Pinpoint the cell where the given text exists, returning its [X, Y] midpoint coordinate. 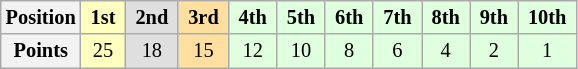
Points [41, 51]
10 [301, 51]
2nd [152, 17]
1st [104, 17]
6 [397, 51]
10th [547, 17]
8 [349, 51]
25 [104, 51]
5th [301, 17]
12 [253, 51]
15 [203, 51]
18 [152, 51]
8th [446, 17]
6th [349, 17]
1 [547, 51]
9th [494, 17]
Position [41, 17]
3rd [203, 17]
7th [397, 17]
4 [446, 51]
4th [253, 17]
2 [494, 51]
